From the cell containing the given text, extract its center point as (X, Y) coordinate. 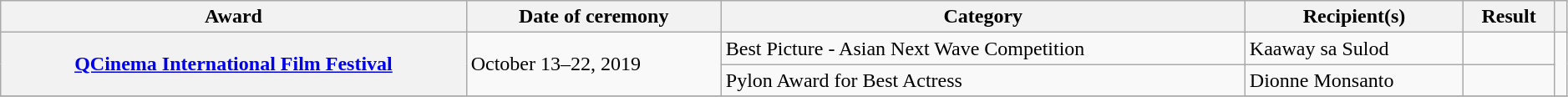
Dionne Monsanto (1353, 80)
Result (1509, 17)
QCinema International Film Festival (234, 64)
Category (982, 17)
Best Picture - Asian Next Wave Competition (982, 48)
Pylon Award for Best Actress (982, 80)
Recipient(s) (1353, 17)
Award (234, 17)
October 13–22, 2019 (593, 64)
Kaaway sa Sulod (1353, 48)
Date of ceremony (593, 17)
